Return the (X, Y) coordinate for the center point of the cell that contains the specified text.  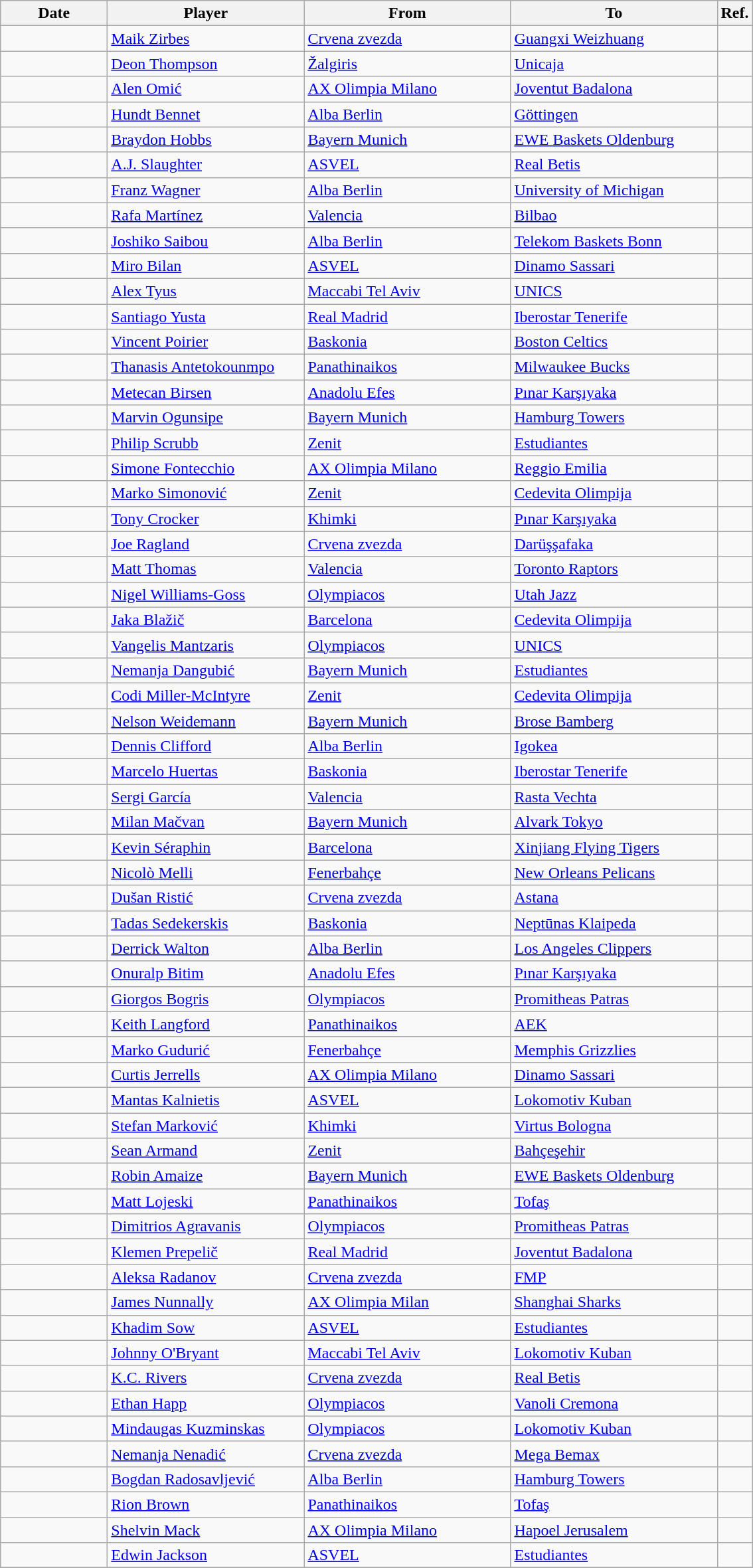
Shelvin Mack (206, 1529)
Bahçeşehir (614, 1151)
Date (54, 13)
Nigel Williams-Goss (206, 594)
Dennis Clifford (206, 746)
Los Angeles Clippers (614, 948)
University of Michigan (614, 190)
Khadim Sow (206, 1328)
Göttingen (614, 114)
Thanasis Antetokounmpo (206, 367)
Player (206, 13)
Hundt Bennet (206, 114)
Boston Celtics (614, 342)
Maik Zirbes (206, 39)
Rasta Vechta (614, 797)
Brose Bamberg (614, 721)
Codi Miller-McIntyre (206, 695)
Toronto Raptors (614, 569)
Rion Brown (206, 1504)
Ref. (734, 13)
Reggio Emilia (614, 468)
Neptūnas Klaipeda (614, 923)
Nicolò Melli (206, 873)
To (614, 13)
Nemanja Dangubić (206, 670)
Sean Armand (206, 1151)
Unicaja (614, 64)
Alen Omić (206, 89)
Darüşşafaka (614, 544)
Shanghai Sharks (614, 1302)
Marvin Ogunsipe (206, 418)
Tony Crocker (206, 519)
FMP (614, 1277)
Curtis Jerrells (206, 1075)
Utah Jazz (614, 594)
Klemen Prepelič (206, 1252)
From (408, 13)
Mantas Kalnietis (206, 1100)
Edwin Jackson (206, 1555)
Philip Scrubb (206, 443)
Dušan Ristić (206, 898)
Virtus Bologna (614, 1126)
Ethan Happ (206, 1403)
Stefan Marković (206, 1126)
Marko Simonović (206, 493)
Mindaugas Kuzminskas (206, 1429)
James Nunnally (206, 1302)
Giorgos Bogris (206, 999)
Marcelo Huertas (206, 772)
AX Olimpia Milan (408, 1302)
Mega Bemax (614, 1454)
A.J. Slaughter (206, 165)
Guangxi Weizhuang (614, 39)
Tadas Sedekerskis (206, 923)
Bogdan Radosavljević (206, 1479)
Nelson Weidemann (206, 721)
Kevin Séraphin (206, 847)
Aleksa Radanov (206, 1277)
Onuralp Bitim (206, 974)
Deon Thompson (206, 64)
Hapoel Jerusalem (614, 1529)
Matt Thomas (206, 569)
New Orleans Pelicans (614, 873)
Vangelis Mantzaris (206, 645)
Johnny O'Bryant (206, 1353)
Santiago Yusta (206, 317)
Milwaukee Bucks (614, 367)
Simone Fontecchio (206, 468)
Sergi García (206, 797)
Bilbao (614, 215)
Matt Lojeski (206, 1201)
Keith Langford (206, 1024)
Jaka Blažič (206, 620)
Igokea (614, 746)
Derrick Walton (206, 948)
Robin Amaize (206, 1176)
Vanoli Cremona (614, 1403)
Žalgiris (408, 64)
Dimitrios Agravanis (206, 1227)
K.C. Rivers (206, 1378)
Memphis Grizzlies (614, 1049)
Xinjiang Flying Tigers (614, 847)
Rafa Martínez (206, 215)
Astana (614, 898)
Franz Wagner (206, 190)
AEK (614, 1024)
Milan Mačvan (206, 822)
Nemanja Nenadić (206, 1454)
Marko Gudurić (206, 1049)
Braydon Hobbs (206, 139)
Alex Tyus (206, 291)
Joshiko Saibou (206, 240)
Alvark Tokyo (614, 822)
Joe Ragland (206, 544)
Telekom Baskets Bonn (614, 240)
Metecan Birsen (206, 392)
Miro Bilan (206, 266)
Vincent Poirier (206, 342)
